From the cell containing the given text, extract its center point as (x, y) coordinate. 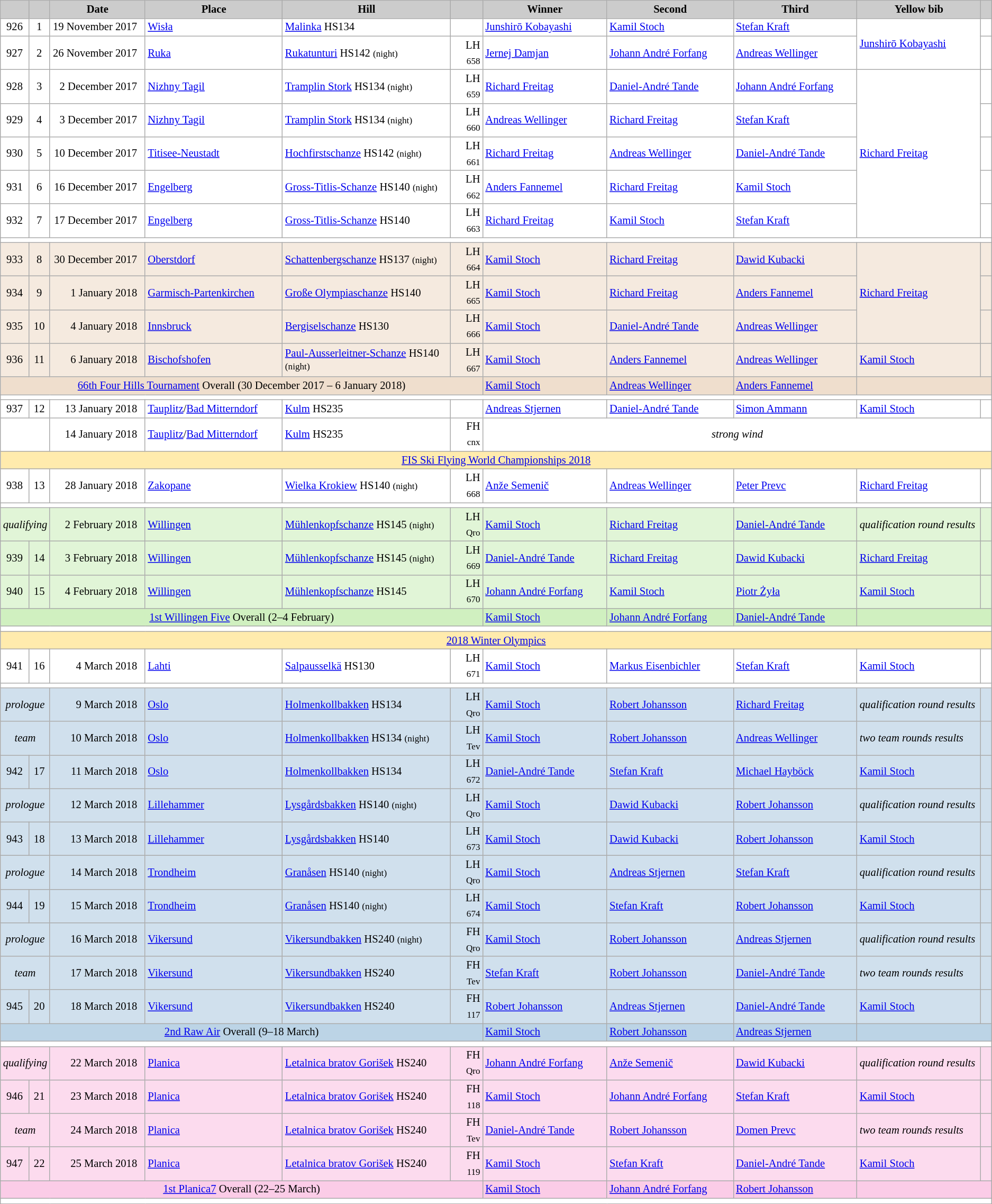
Ruka (214, 53)
24 March 2018 (97, 1130)
28 January 2018 (97, 486)
926 (15, 27)
943 (15, 838)
LH 667 (467, 360)
Yellow bib (919, 9)
947 (15, 1163)
14 (39, 558)
Simon Ammann (795, 409)
Piotr Żyła (795, 592)
10 March 2018 (97, 738)
22 (39, 1163)
942 (15, 772)
17 December 2017 (97, 220)
Lysgårdsbakken HS140 (night) (367, 805)
LH 666 (467, 326)
LH 662 (467, 187)
LH 670 (467, 592)
6 January 2018 (97, 360)
Hill (367, 9)
14 March 2018 (97, 872)
2nd Raw Air Overall (9–18 March) (242, 1032)
941 (15, 666)
19 (39, 906)
LH 663 (467, 220)
2 December 2017 (97, 86)
940 (15, 592)
Michael Hayböck (795, 772)
945 (15, 1007)
30 December 2017 (97, 259)
Malinka HS134 (367, 27)
LH 665 (467, 292)
FIS Ski Flying World Championships 2018 (496, 460)
22 March 2018 (97, 1063)
1st Planica7 Overall (22–25 March) (242, 1189)
936 (15, 360)
15 March 2018 (97, 906)
LH 669 (467, 558)
4 January 2018 (97, 326)
Domen Prevc (795, 1130)
19 November 2017 (97, 27)
929 (15, 120)
Bergiselschanze HS130 (367, 326)
LH 671 (467, 666)
Oberstdorf (214, 259)
Bischofshofen (214, 360)
928 (15, 86)
Lysgårdsbakken HS140 (367, 838)
FH 118 (467, 1097)
Innsbruck (214, 326)
932 (15, 220)
3 February 2018 (97, 558)
Zakopane (214, 486)
3 (39, 86)
LH 658 (467, 53)
strong wind (737, 434)
13 January 2018 (97, 409)
934 (15, 292)
Wisła (214, 27)
10 (39, 326)
Peter Prevc (795, 486)
9 March 2018 (97, 705)
14 January 2018 (97, 434)
4 March 2018 (97, 666)
Gross-Titlis-Schanze HS140 (367, 220)
16 (39, 666)
Date (97, 9)
11 (39, 360)
Mühlenkopfschanze HS145 (367, 592)
Paul-Ausserleitner-Schanze HS140 (night) (367, 360)
17 March 2018 (97, 973)
LH 664 (467, 259)
Salpausselkä HS130 (367, 666)
16 March 2018 (97, 939)
933 (15, 259)
3 December 2017 (97, 120)
Place (214, 9)
931 (15, 187)
Große Olympiaschanze HS140 (367, 292)
930 (15, 153)
939 (15, 558)
1 (39, 27)
LH 672 (467, 772)
9 (39, 292)
Markus Eisenbichler (670, 666)
13 March 2018 (97, 838)
23 March 2018 (97, 1097)
7 (39, 220)
FH 117 (467, 1007)
13 (39, 486)
935 (15, 326)
2 (39, 53)
Titisee-Neustadt (214, 153)
Schattenbergschanze HS137 (night) (367, 259)
10 December 2017 (97, 153)
LH 659 (467, 86)
927 (15, 53)
Third (795, 9)
LH 661 (467, 153)
18 March 2018 (97, 1007)
Holmenkollbakken HS134 (night) (367, 738)
6 (39, 187)
FH cnx (467, 434)
Jernej Damjan (545, 53)
Vikersundbakken HS240 (night) (367, 939)
LH 660 (467, 120)
2 February 2018 (97, 524)
1st Willingen Five Overall (2–4 February) (242, 617)
26 November 2017 (97, 53)
5 (39, 153)
938 (15, 486)
LH 674 (467, 906)
Lahti (214, 666)
1 January 2018 (97, 292)
LH 673 (467, 838)
Gross-Titlis-Schanze HS140 (night) (367, 187)
944 (15, 906)
21 (39, 1097)
Hochfirstschanze HS142 (night) (367, 153)
16 December 2017 (97, 187)
LH 668 (467, 486)
FH 119 (467, 1163)
20 (39, 1007)
Wielka Krokiew HS140 (night) (367, 486)
66th Four Hills Tournament Overall (30 December 2017 – 6 January 2018) (242, 386)
Second (670, 9)
4 February 2018 (97, 592)
18 (39, 838)
Garmisch-Partenkirchen (214, 292)
17 (39, 772)
4 (39, 120)
8 (39, 259)
11 March 2018 (97, 772)
12 March 2018 (97, 805)
25 March 2018 (97, 1163)
946 (15, 1097)
12 (39, 409)
Winner (545, 9)
2018 Winter Olympics (496, 640)
Rukatunturi HS142 (night) (367, 53)
LH Tev (467, 738)
15 (39, 592)
937 (15, 409)
